Capture the cell that displays the provided text and extract its [X, Y] central coordinate. 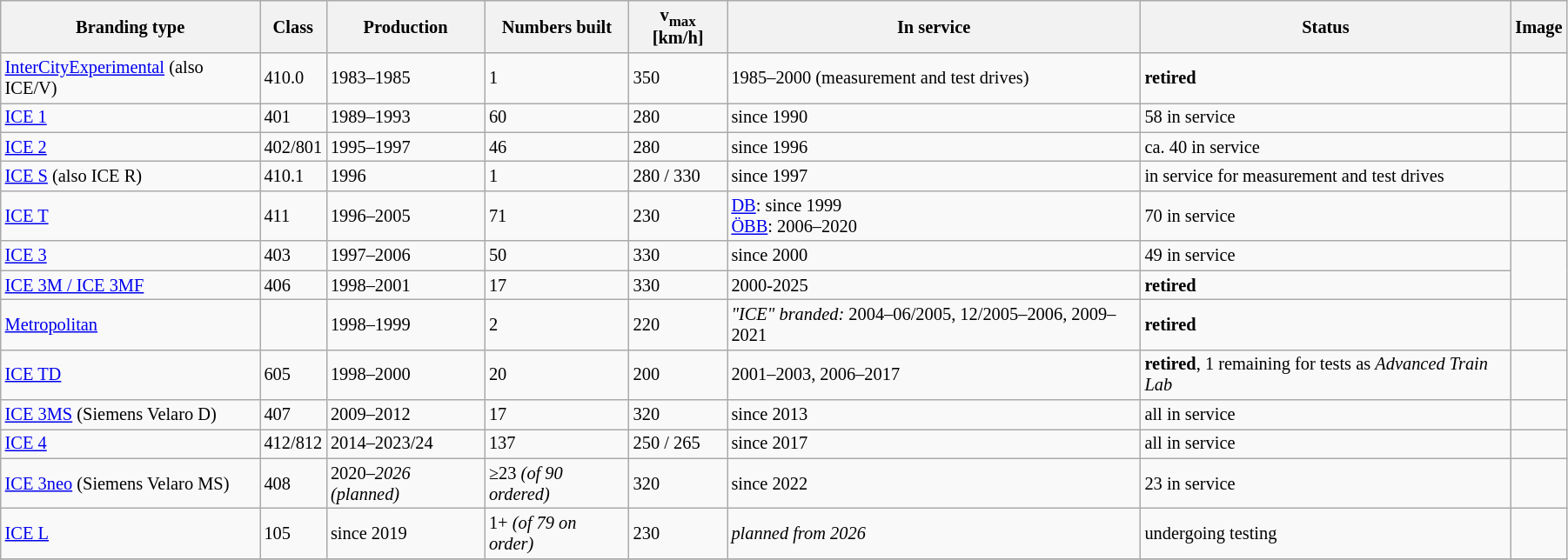
280 / 330 [679, 177]
ICE S (also ICE R) [131, 177]
ICE 1 [131, 117]
60 [557, 117]
since 2013 [935, 414]
InterCityExperimental (also ICE/V) [131, 78]
605 [293, 375]
46 [557, 147]
1+ (of 79 on order) [557, 533]
"ICE" branded: 2004–06/2005, 12/2005–2006, 2009–2021 [935, 324]
408 [293, 483]
ICE TD [131, 375]
1995–1997 [405, 147]
retired, 1 remaining for tests as Advanced Train Lab [1326, 375]
Class [293, 26]
1983–1985 [405, 78]
410.0 [293, 78]
403 [293, 256]
ca. 40 in service [1326, 147]
undergoing testing [1326, 533]
2014–2023/24 [405, 443]
407 [293, 414]
ICE 3MS (Siemens Velaro D) [131, 414]
410.1 [293, 177]
49 in service [1326, 256]
2020–2026 (planned) [405, 483]
1998–2000 [405, 375]
50 [557, 256]
402/801 [293, 147]
412/812 [293, 443]
Production [405, 26]
350 [679, 78]
vmax [km/h] [679, 26]
1996–2005 [405, 216]
20 [557, 375]
1989–1993 [405, 117]
since 1990 [935, 117]
401 [293, 117]
Numbers built [557, 26]
ICE 2 [131, 147]
105 [293, 533]
DB: since 1999ÖBB: 2006–2020 [935, 216]
2001–2003, 2006–2017 [935, 375]
ICE 3M / ICE 3MF [131, 285]
ICE 4 [131, 443]
406 [293, 285]
250 / 265 [679, 443]
220 [679, 324]
Image [1538, 26]
Status [1326, 26]
1998–1999 [405, 324]
ICE L [131, 533]
since 1997 [935, 177]
1998–2001 [405, 285]
≥23 (of 90 ordered) [557, 483]
2009–2012 [405, 414]
planned from 2026 [935, 533]
23 in service [1326, 483]
since 2017 [935, 443]
71 [557, 216]
ICE 3 [131, 256]
Branding type [131, 26]
2 [557, 324]
since 2019 [405, 533]
1985–2000 (measurement and test drives) [935, 78]
1996 [405, 177]
1997–2006 [405, 256]
411 [293, 216]
ICE 3neo (Siemens Velaro MS) [131, 483]
70 in service [1326, 216]
ICE T [131, 216]
200 [679, 375]
137 [557, 443]
In service [935, 26]
2000-2025 [935, 285]
in service for measurement and test drives [1326, 177]
since 2022 [935, 483]
since 1996 [935, 147]
Metropolitan [131, 324]
since 2000 [935, 256]
58 in service [1326, 117]
